Extract the [X, Y] coordinate from the center of the cell holding the provided text.  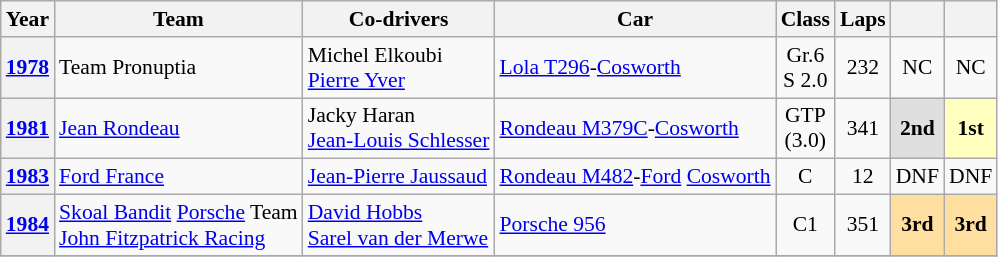
David Hobbs Sarel van der Merwe [399, 226]
1978 [28, 68]
1981 [28, 128]
Jean-Pierre Jaussaud [399, 177]
Lola T296-Cosworth [634, 68]
341 [863, 128]
Co-drivers [399, 19]
Class [806, 19]
Rondeau M482-Ford Cosworth [634, 177]
1983 [28, 177]
2nd [918, 128]
Jean Rondeau [178, 128]
351 [863, 226]
1984 [28, 226]
12 [863, 177]
Skoal Bandit Porsche Team John Fitzpatrick Racing [178, 226]
Year [28, 19]
Laps [863, 19]
Ford France [178, 177]
C1 [806, 226]
1st [970, 128]
Gr.6S 2.0 [806, 68]
232 [863, 68]
Team [178, 19]
Team Pronuptia [178, 68]
Car [634, 19]
Porsche 956 [634, 226]
Jacky Haran Jean-Louis Schlesser [399, 128]
GTP(3.0) [806, 128]
C [806, 177]
Rondeau M379C-Cosworth [634, 128]
Michel Elkoubi Pierre Yver [399, 68]
